For the text-containing cell, return its midpoint in [x, y] coordinate format. 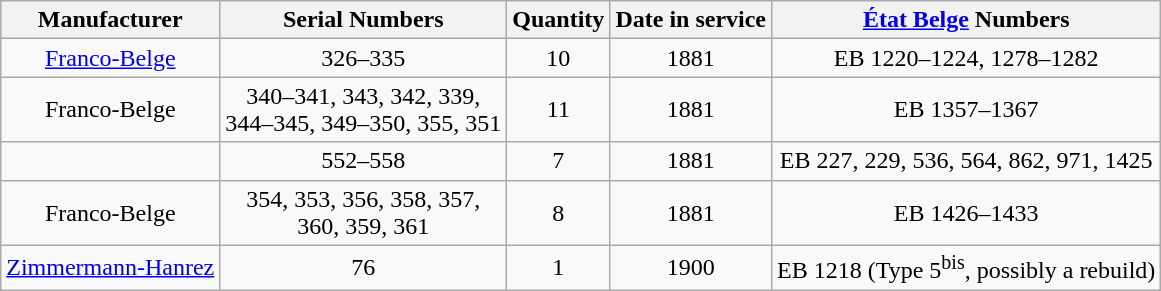
Quantity [558, 20]
76 [364, 268]
Serial Numbers [364, 20]
552–558 [364, 161]
326–335 [364, 58]
354, 353, 356, 358, 357,360, 359, 361 [364, 212]
EB 1218 (Type 5bis, possibly a rebuild) [966, 268]
EB 1426–1433 [966, 212]
EB 1357–1367 [966, 110]
1 [558, 268]
EB 1220–1224, 1278–1282 [966, 58]
EB 227, 229, 536, 564, 862, 971, 1425 [966, 161]
Zimmermann-Hanrez [110, 268]
État Belge Numbers [966, 20]
Manufacturer [110, 20]
11 [558, 110]
Date in service [691, 20]
8 [558, 212]
7 [558, 161]
1900 [691, 268]
340–341, 343, 342, 339,344–345, 349–350, 355, 351 [364, 110]
10 [558, 58]
